Search for the cell housing the specified text and yield its [X, Y] center coordinate. 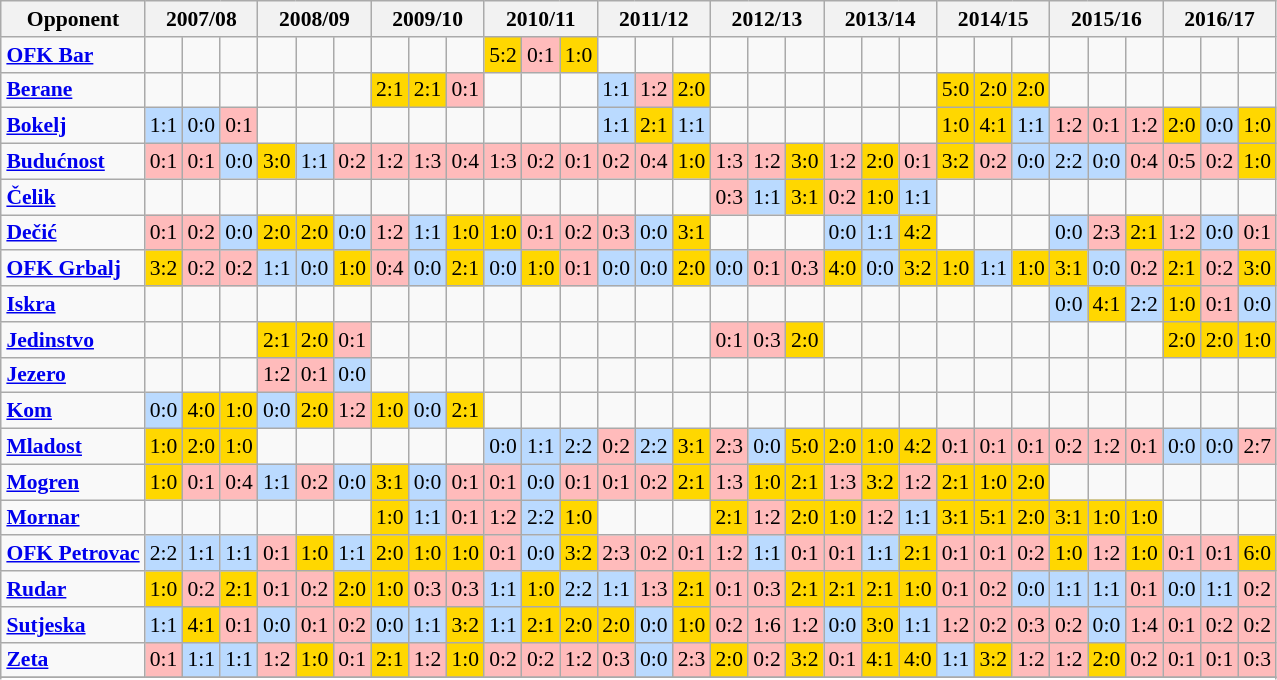
2011/12 [654, 19]
OFK Grbalj [72, 269]
2016/17 [1220, 19]
OFK Petrovac [72, 554]
Rudar [72, 589]
Mladost [72, 447]
2:7 [1257, 447]
Berane [72, 90]
2015/16 [1106, 19]
6:0 [1257, 554]
Zeta [72, 660]
2012/13 [766, 19]
Mogren [72, 482]
5:2 [503, 55]
5:1 [993, 518]
1:4 [1144, 625]
1:6 [767, 625]
Jezero [72, 375]
2008/09 [314, 19]
Bokelj [72, 126]
2013/14 [880, 19]
2009/10 [428, 19]
Dečić [72, 233]
2014/15 [994, 19]
Sutjeska [72, 625]
2010/11 [540, 19]
Čelik [72, 197]
OFK Bar [72, 55]
Kom [72, 411]
0:5 [1182, 162]
Mornar [72, 518]
2007/08 [202, 19]
Budućnost [72, 162]
Opponent [72, 19]
Iskra [72, 304]
Jedinstvo [72, 340]
